Determine the [x, y] coordinate at the center of the cell enclosing the given text.  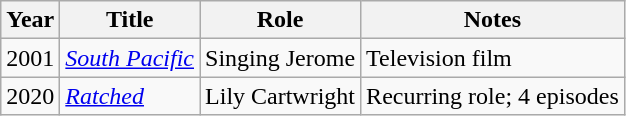
Role [280, 20]
Television film [493, 58]
Recurring role; 4 episodes [493, 96]
Lily Cartwright [280, 96]
Title [130, 20]
Ratched [130, 96]
Notes [493, 20]
South Pacific [130, 58]
2001 [30, 58]
Singing Jerome [280, 58]
2020 [30, 96]
Year [30, 20]
